Locate the cell with the specified text and output its (x, y) center coordinate. 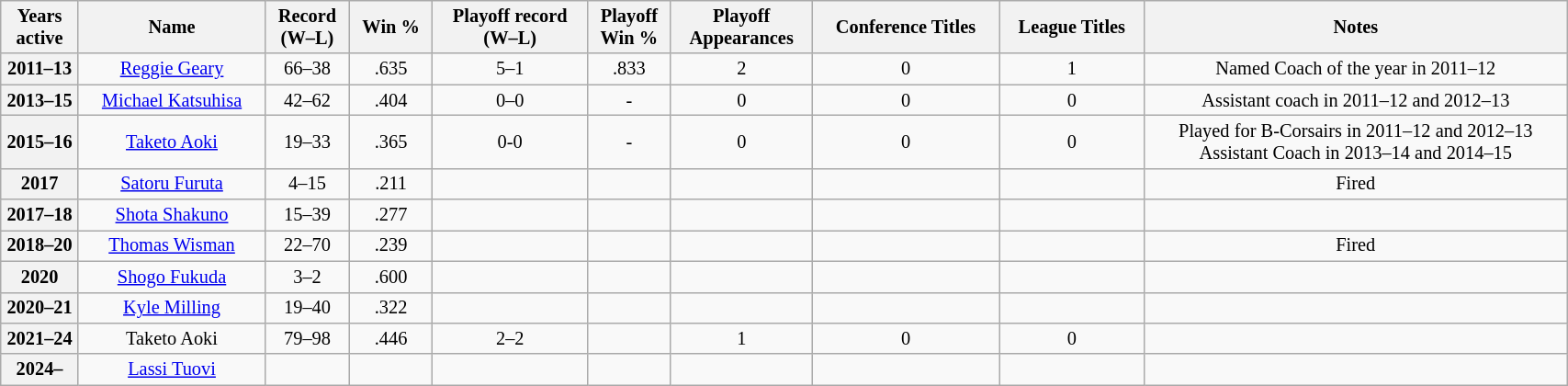
.833 (630, 69)
2020–21 (40, 308)
.211 (391, 184)
Named Coach of the year in 2011–12 (1356, 69)
Playoff Appearances (741, 27)
Assistant coach in 2011–12 and 2012–13 (1356, 100)
2013–15 (40, 100)
0–0 (511, 100)
League Titles (1072, 27)
79–98 (308, 338)
3–2 (308, 277)
.600 (391, 277)
4–15 (308, 184)
Satoru Furuta (171, 184)
Kyle Milling (171, 308)
Name (171, 27)
66–38 (308, 69)
.635 (391, 69)
Reggie Geary (171, 69)
19–33 (308, 142)
Played for B-Corsairs in 2011–12 and 2012–13 Assistant Coach in 2013–14 and 2014–15 (1356, 142)
Shogo Fukuda (171, 277)
Record(W–L) (308, 27)
2015–16 (40, 142)
.446 (391, 338)
.277 (391, 215)
Thomas Wisman (171, 245)
Years active (40, 27)
2024– (40, 369)
Shota Shakuno (171, 215)
Lassi Tuovi (171, 369)
2017–18 (40, 215)
.404 (391, 100)
2011–13 (40, 69)
2–2 (511, 338)
Playoff record (W–L) (511, 27)
15–39 (308, 215)
Michael Katsuhisa (171, 100)
.365 (391, 142)
.322 (391, 308)
2018–20 (40, 245)
Conference Titles (906, 27)
0-0 (511, 142)
Playoff Win % (630, 27)
2 (741, 69)
5–1 (511, 69)
Notes (1356, 27)
22–70 (308, 245)
Win % (391, 27)
2021–24 (40, 338)
19–40 (308, 308)
42–62 (308, 100)
2020 (40, 277)
.239 (391, 245)
2017 (40, 184)
